Locate the cell with the specified text and output its [x, y] center coordinate. 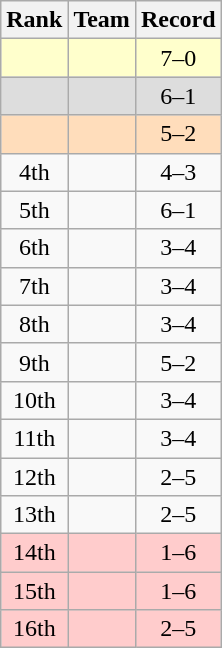
11th [34, 438]
5th [34, 210]
4–3 [178, 172]
Record [178, 20]
Rank [34, 20]
Team [102, 20]
7–0 [178, 58]
16th [34, 629]
7th [34, 286]
10th [34, 400]
9th [34, 362]
8th [34, 324]
12th [34, 477]
4th [34, 172]
13th [34, 515]
6th [34, 248]
15th [34, 591]
14th [34, 553]
